Determine the [x, y] coordinate at the center of the cell enclosing the given text.  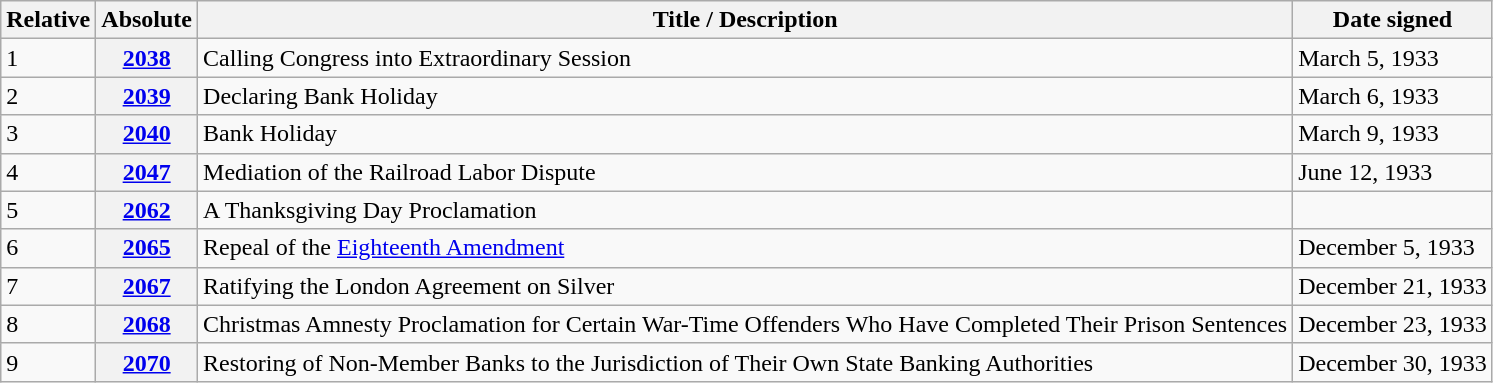
Restoring of Non-Member Banks to the Jurisdiction of Their Own State Banking Authorities [746, 362]
2067 [147, 286]
2040 [147, 134]
Mediation of the Railroad Labor Dispute [746, 172]
Repeal of the Eighteenth Amendment [746, 248]
5 [48, 210]
A Thanksgiving Day Proclamation [746, 210]
March 6, 1933 [1393, 96]
Date signed [1393, 20]
Relative [48, 20]
December 30, 1933 [1393, 362]
8 [48, 324]
December 21, 1933 [1393, 286]
Declaring Bank Holiday [746, 96]
2070 [147, 362]
3 [48, 134]
2065 [147, 248]
9 [48, 362]
Bank Holiday [746, 134]
2038 [147, 58]
4 [48, 172]
1 [48, 58]
December 5, 1933 [1393, 248]
2047 [147, 172]
2062 [147, 210]
Ratifying the London Agreement on Silver [746, 286]
December 23, 1933 [1393, 324]
2039 [147, 96]
2 [48, 96]
6 [48, 248]
Title / Description [746, 20]
Calling Congress into Extraordinary Session [746, 58]
March 5, 1933 [1393, 58]
2068 [147, 324]
Christmas Amnesty Proclamation for Certain War-Time Offenders Who Have Completed Their Prison Sentences [746, 324]
March 9, 1933 [1393, 134]
June 12, 1933 [1393, 172]
7 [48, 286]
Absolute [147, 20]
